Extract the [x, y] coordinate from the center of the cell holding the provided text.  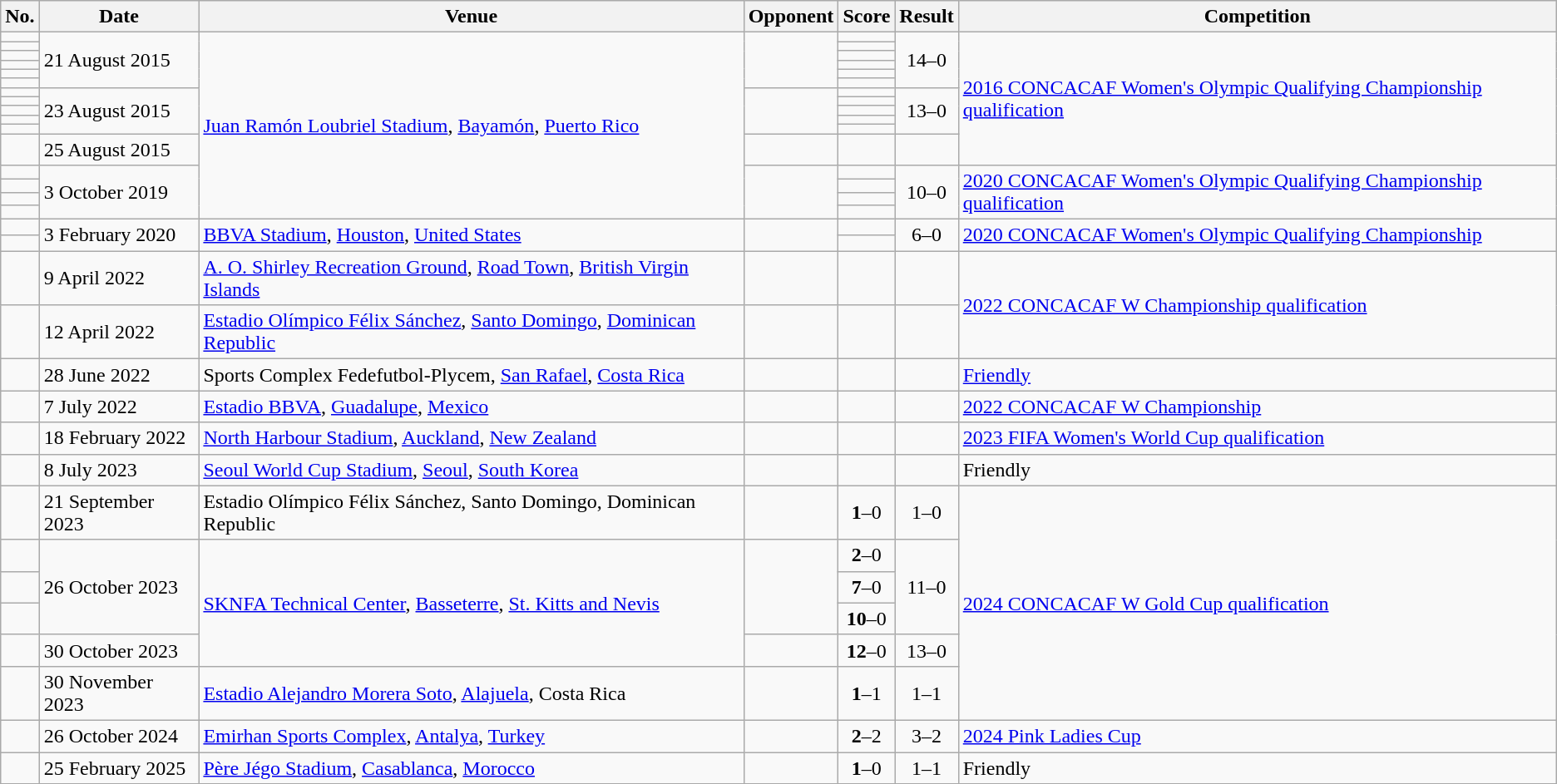
2023 FIFA Women's World Cup qualification [1258, 438]
2024 Pink Ladies Cup [1258, 736]
21 September 2023 [119, 512]
Juan Ramón Loubriel Stadium, Bayamón, Puerto Rico [471, 126]
12 April 2022 [119, 333]
A. O. Shirley Recreation Ground, Road Town, British Virgin Islands [471, 278]
8 July 2023 [119, 470]
Date [119, 17]
23 August 2015 [119, 110]
Seoul World Cup Stadium, Seoul, South Korea [471, 470]
26 October 2023 [119, 587]
Score [867, 17]
30 November 2023 [119, 693]
28 June 2022 [119, 375]
26 October 2024 [119, 736]
6–0 [927, 235]
25 August 2015 [119, 149]
2–2 [867, 736]
2022 CONCACAF W Championship [1258, 407]
2022 CONCACAF W Championship qualification [1258, 305]
Estadio BBVA, Guadalupe, Mexico [471, 407]
21 August 2015 [119, 60]
Competition [1258, 17]
Estadio Alejandro Morera Soto, Alajuela, Costa Rica [471, 693]
2024 CONCACAF W Gold Cup qualification [1258, 603]
25 February 2025 [119, 767]
North Harbour Stadium, Auckland, New Zealand [471, 438]
2–0 [867, 555]
Venue [471, 17]
3–2 [927, 736]
11–0 [927, 587]
Sports Complex Fedefutbol-Plycem, San Rafael, Costa Rica [471, 375]
Result [927, 17]
Père Jégo Stadium, Casablanca, Morocco [471, 767]
No. [20, 17]
Opponent [791, 17]
30 October 2023 [119, 650]
2016 CONCACAF Women's Olympic Qualifying Championship qualification [1258, 99]
7–0 [867, 587]
2020 CONCACAF Women's Olympic Qualifying Championship qualification [1258, 193]
18 February 2022 [119, 438]
SKNFA Technical Center, Basseterre, St. Kitts and Nevis [471, 603]
3 February 2020 [119, 235]
7 July 2022 [119, 407]
12–0 [867, 650]
3 October 2019 [119, 193]
14–0 [927, 60]
BBVA Stadium, Houston, United States [471, 235]
2020 CONCACAF Women's Olympic Qualifying Championship [1258, 235]
9 April 2022 [119, 278]
Emirhan Sports Complex, Antalya, Turkey [471, 736]
